Pinpoint the cell where the given text exists, returning its (x, y) midpoint coordinate. 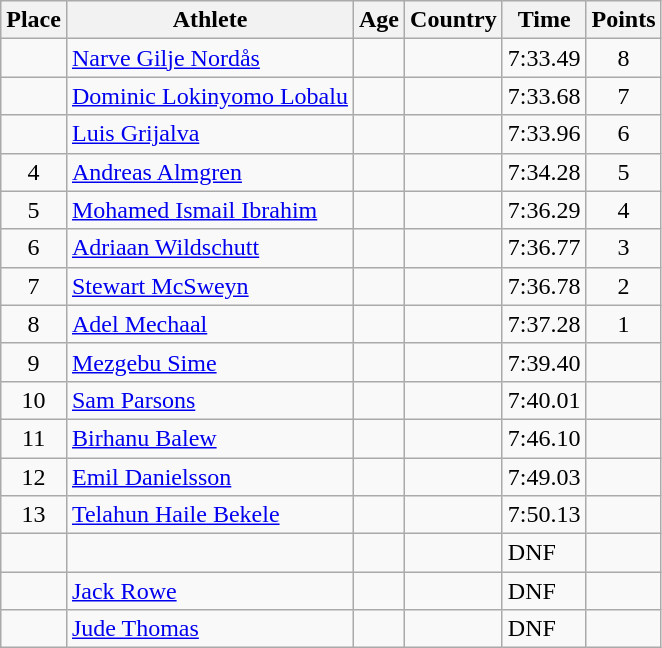
Dominic Lokinyomo Lobalu (210, 96)
Adriaan Wildschutt (210, 248)
12 (34, 477)
Mezgebu Sime (210, 362)
10 (34, 400)
Birhanu Balew (210, 438)
1 (624, 324)
Emil Danielsson (210, 477)
Adel Mechaal (210, 324)
7:36.29 (544, 210)
3 (624, 248)
2 (624, 286)
7:39.40 (544, 362)
Andreas Almgren (210, 172)
Time (544, 20)
Jude Thomas (210, 629)
7:34.28 (544, 172)
7:40.01 (544, 400)
Stewart McSweyn (210, 286)
Country (454, 20)
13 (34, 515)
7:33.68 (544, 96)
Luis Grijalva (210, 134)
Jack Rowe (210, 591)
Age (378, 20)
7:36.78 (544, 286)
7:36.77 (544, 248)
7:33.96 (544, 134)
7:50.13 (544, 515)
7:46.10 (544, 438)
7:37.28 (544, 324)
Points (624, 20)
7:33.49 (544, 58)
Athlete (210, 20)
11 (34, 438)
Sam Parsons (210, 400)
9 (34, 362)
Mohamed Ismail Ibrahim (210, 210)
Place (34, 20)
Narve Gilje Nordås (210, 58)
7:49.03 (544, 477)
Telahun Haile Bekele (210, 515)
